Return the (X, Y) coordinate for the center point of the cell that contains the specified text.  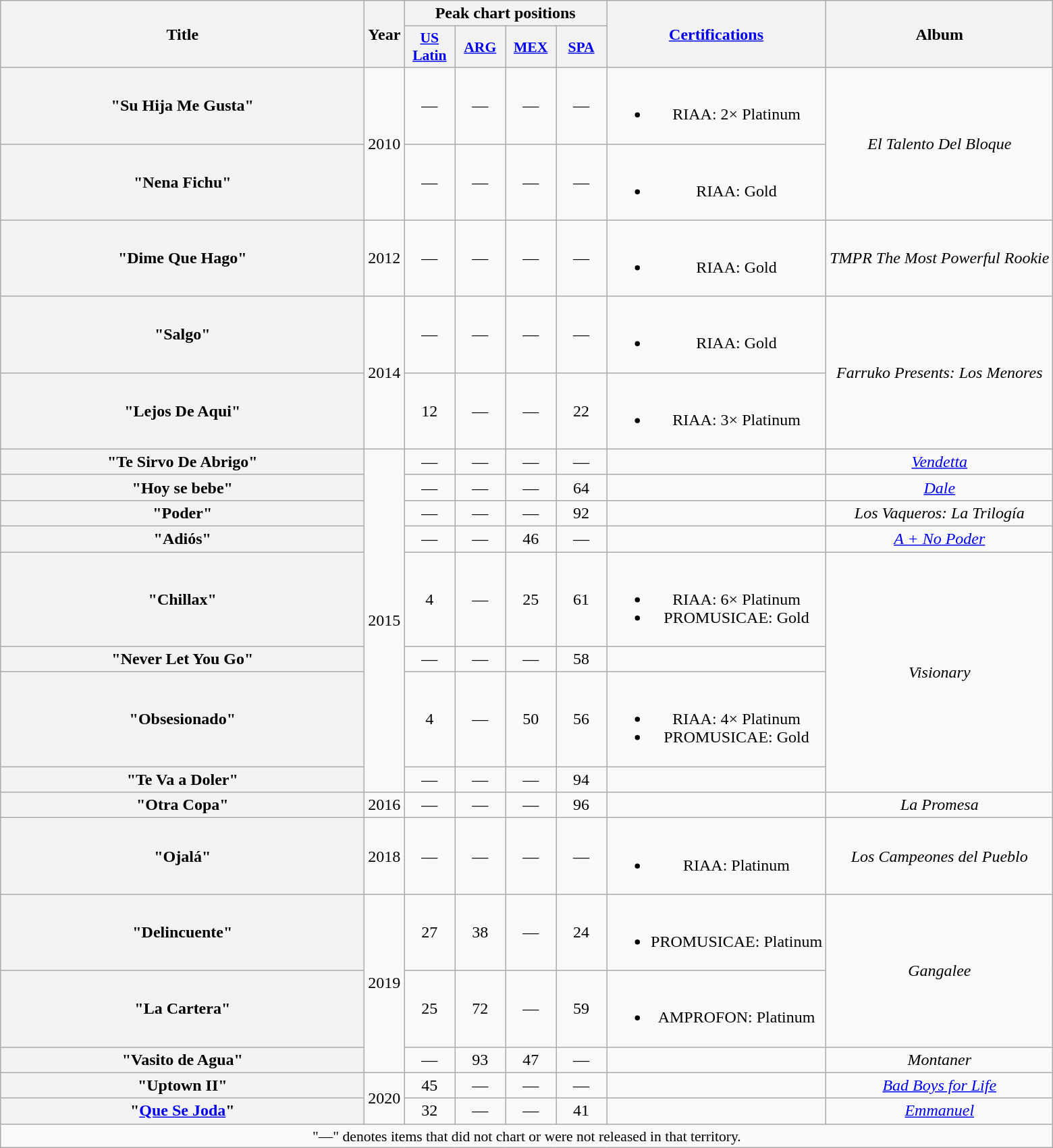
Dale (940, 487)
27 (429, 933)
Farruko Presents: Los Menores (940, 373)
ARG (481, 47)
24 (582, 933)
72 (481, 1008)
"Su Hija Me Gusta" (182, 105)
32 (429, 1111)
El Talento Del Bloque (940, 144)
56 (582, 719)
"Uptown II" (182, 1085)
Emmanuel (940, 1111)
A + No Poder (940, 539)
"Salgo" (182, 335)
"Te Sirvo De Abrigo" (182, 462)
2019 (385, 983)
2010 (385, 144)
Gangalee (940, 971)
RIAA: 6× Platinum PROMUSICAE: Gold (715, 599)
TMPR The Most Powerful Rookie (940, 258)
"Lejos De Aqui" (182, 410)
Visionary (940, 672)
RIAA: 2× Platinum (715, 105)
"Poder" (182, 513)
"La Cartera" (182, 1008)
61 (582, 599)
SPA (582, 47)
2014 (385, 373)
59 (582, 1008)
22 (582, 410)
La Promesa (940, 805)
50 (531, 719)
Year (385, 34)
12 (429, 410)
US Latin (429, 47)
"Vasito de Agua" (182, 1060)
Los Campeones del Pueblo (940, 856)
Montaner (940, 1060)
2018 (385, 856)
64 (582, 487)
"Otra Copa" (182, 805)
96 (582, 805)
Certifications (715, 34)
"Ojalá" (182, 856)
PROMUSICAE: Platinum (715, 933)
"Te Va a Doler" (182, 780)
"Delincuente" (182, 933)
2016 (385, 805)
45 (429, 1085)
"Chillax" (182, 599)
RIAA: 4× Platinum PROMUSICAE: Gold (715, 719)
"Dime Que Hago" (182, 258)
"Que Se Joda" (182, 1111)
"Never Let You Go" (182, 659)
2020 (385, 1098)
93 (481, 1060)
Los Vaqueros: La Trilogía (940, 513)
92 (582, 513)
Peak chart positions (506, 13)
"Nena Fichu" (182, 182)
Bad Boys for Life (940, 1085)
41 (582, 1111)
47 (531, 1060)
Vendetta (940, 462)
"—" denotes items that did not chart or were not released in that territory. (526, 1136)
38 (481, 933)
"Obsesionado" (182, 719)
MEX (531, 47)
2015 (385, 620)
46 (531, 539)
2012 (385, 258)
RIAA: Platinum (715, 856)
"Hoy se bebe" (182, 487)
58 (582, 659)
RIAA: 3× Platinum (715, 410)
"Adiós" (182, 539)
Title (182, 34)
94 (582, 780)
AMPROFON: Platinum (715, 1008)
Album (940, 34)
